Extract the (x, y) coordinate from the center of the cell holding the provided text.  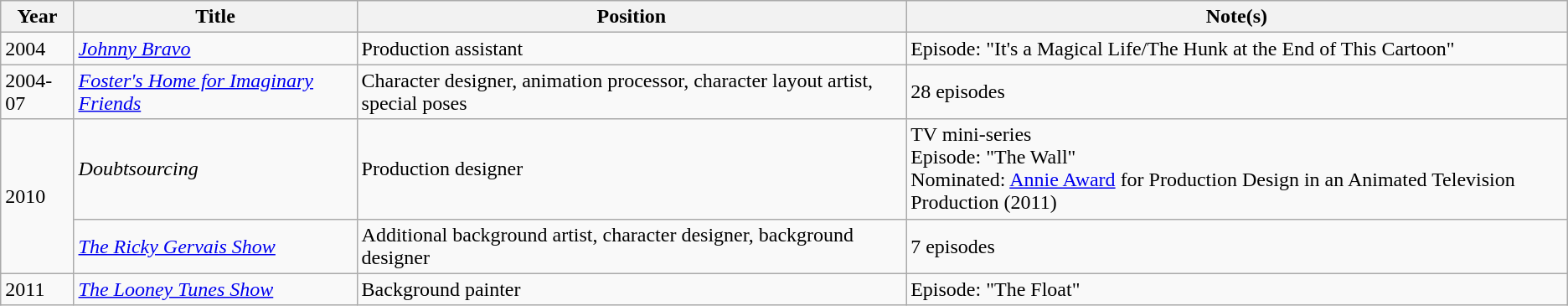
Background painter (632, 289)
Johnny Bravo (215, 49)
The Looney Tunes Show (215, 289)
Production designer (632, 169)
Foster's Home for Imaginary Friends (215, 92)
Year (37, 17)
The Ricky Gervais Show (215, 246)
2004-07 (37, 92)
Doubtsourcing (215, 169)
2004 (37, 49)
Additional background artist, character designer, background designer (632, 246)
Title (215, 17)
28 episodes (1237, 92)
2011 (37, 289)
Production assistant (632, 49)
Note(s) (1237, 17)
Position (632, 17)
TV mini-seriesEpisode: "The Wall"Nominated: Annie Award for Production Design in an Animated Television Production (2011) (1237, 169)
2010 (37, 196)
Episode: "The Float" (1237, 289)
7 episodes (1237, 246)
Character designer, animation processor, character layout artist, special poses (632, 92)
Episode: "It's a Magical Life/The Hunk at the End of This Cartoon" (1237, 49)
